Pinpoint the cell where the given text exists, returning its [X, Y] midpoint coordinate. 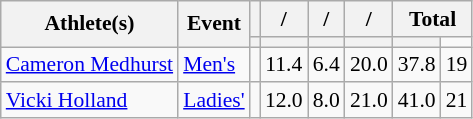
Event [214, 24]
Men's [214, 65]
19 [457, 65]
20.0 [369, 65]
6.4 [326, 65]
41.0 [417, 101]
11.4 [284, 65]
Cameron Medhurst [90, 65]
12.0 [284, 101]
37.8 [417, 65]
21.0 [369, 101]
21 [457, 101]
Vicki Holland [90, 101]
Ladies' [214, 101]
8.0 [326, 101]
Athlete(s) [90, 24]
Total [433, 19]
